Locate the cell with the specified text and output its (X, Y) center coordinate. 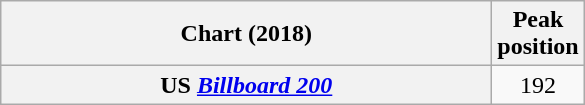
US Billboard 200 (246, 85)
Chart (2018) (246, 34)
Peakposition (538, 34)
192 (538, 85)
